Detect which cell encompasses the target text, then output its (x, y) center coordinate. 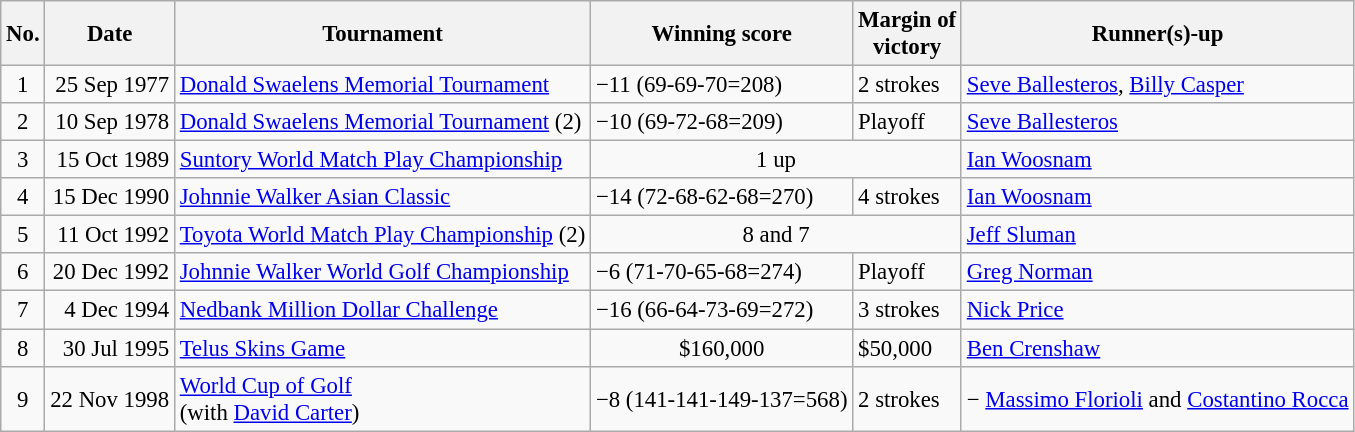
8 (23, 348)
3 strokes (908, 310)
4 strokes (908, 197)
2 (23, 122)
$50,000 (908, 348)
4 (23, 197)
7 (23, 310)
Johnnie Walker World Golf Championship (382, 273)
Ben Crenshaw (1157, 348)
1 (23, 85)
−6 (71-70-65-68=274) (722, 273)
Suntory World Match Play Championship (382, 160)
Winning score (722, 34)
Greg Norman (1157, 273)
Seve Ballesteros (1157, 122)
11 Oct 1992 (110, 235)
15 Oct 1989 (110, 160)
Seve Ballesteros, Billy Casper (1157, 85)
20 Dec 1992 (110, 273)
Margin ofvictory (908, 34)
Nedbank Million Dollar Challenge (382, 310)
8 and 7 (776, 235)
Toyota World Match Play Championship (2) (382, 235)
−16 (66-64-73-69=272) (722, 310)
3 (23, 160)
World Cup of Golf(with David Carter) (382, 398)
Date (110, 34)
Jeff Sluman (1157, 235)
Donald Swaelens Memorial Tournament (2) (382, 122)
Runner(s)-up (1157, 34)
Tournament (382, 34)
15 Dec 1990 (110, 197)
−8 (141-141-149-137=568) (722, 398)
Donald Swaelens Memorial Tournament (382, 85)
−11 (69-69-70=208) (722, 85)
−10 (69-72-68=209) (722, 122)
$160,000 (722, 348)
1 up (776, 160)
6 (23, 273)
Nick Price (1157, 310)
22 Nov 1998 (110, 398)
Telus Skins Game (382, 348)
30 Jul 1995 (110, 348)
10 Sep 1978 (110, 122)
−14 (72-68-62-68=270) (722, 197)
No. (23, 34)
25 Sep 1977 (110, 85)
Johnnie Walker Asian Classic (382, 197)
5 (23, 235)
− Massimo Florioli and Costantino Rocca (1157, 398)
4 Dec 1994 (110, 310)
9 (23, 398)
